Pinpoint the cell where the given text exists, returning its [x, y] midpoint coordinate. 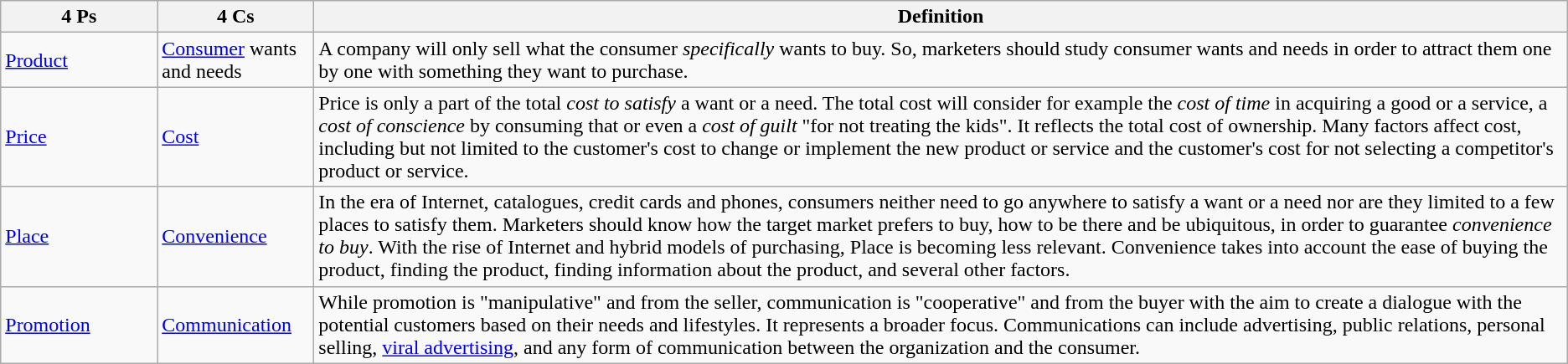
Consumer wants and needs [236, 60]
Definition [941, 17]
Cost [236, 137]
Convenience [236, 236]
Place [79, 236]
Promotion [79, 325]
Price [79, 137]
4 Cs [236, 17]
4 Ps [79, 17]
Communication [236, 325]
Product [79, 60]
